Find where the given text appears and provide that cell's center as [X, Y] coordinate. 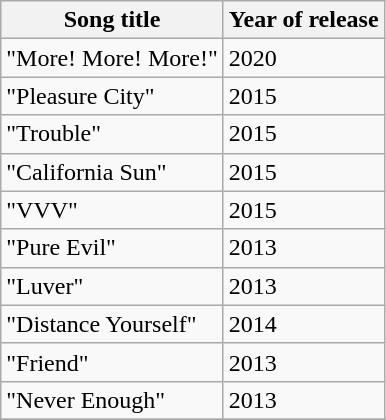
2020 [304, 58]
"Friend" [112, 362]
"Trouble" [112, 134]
2014 [304, 324]
"More! More! More!" [112, 58]
"California Sun" [112, 172]
"VVV" [112, 210]
Song title [112, 20]
"Never Enough" [112, 400]
"Pure Evil" [112, 248]
"Luver" [112, 286]
"Pleasure City" [112, 96]
Year of release [304, 20]
"Distance Yourself" [112, 324]
